Return [x, y] of the center of cell containing provided text 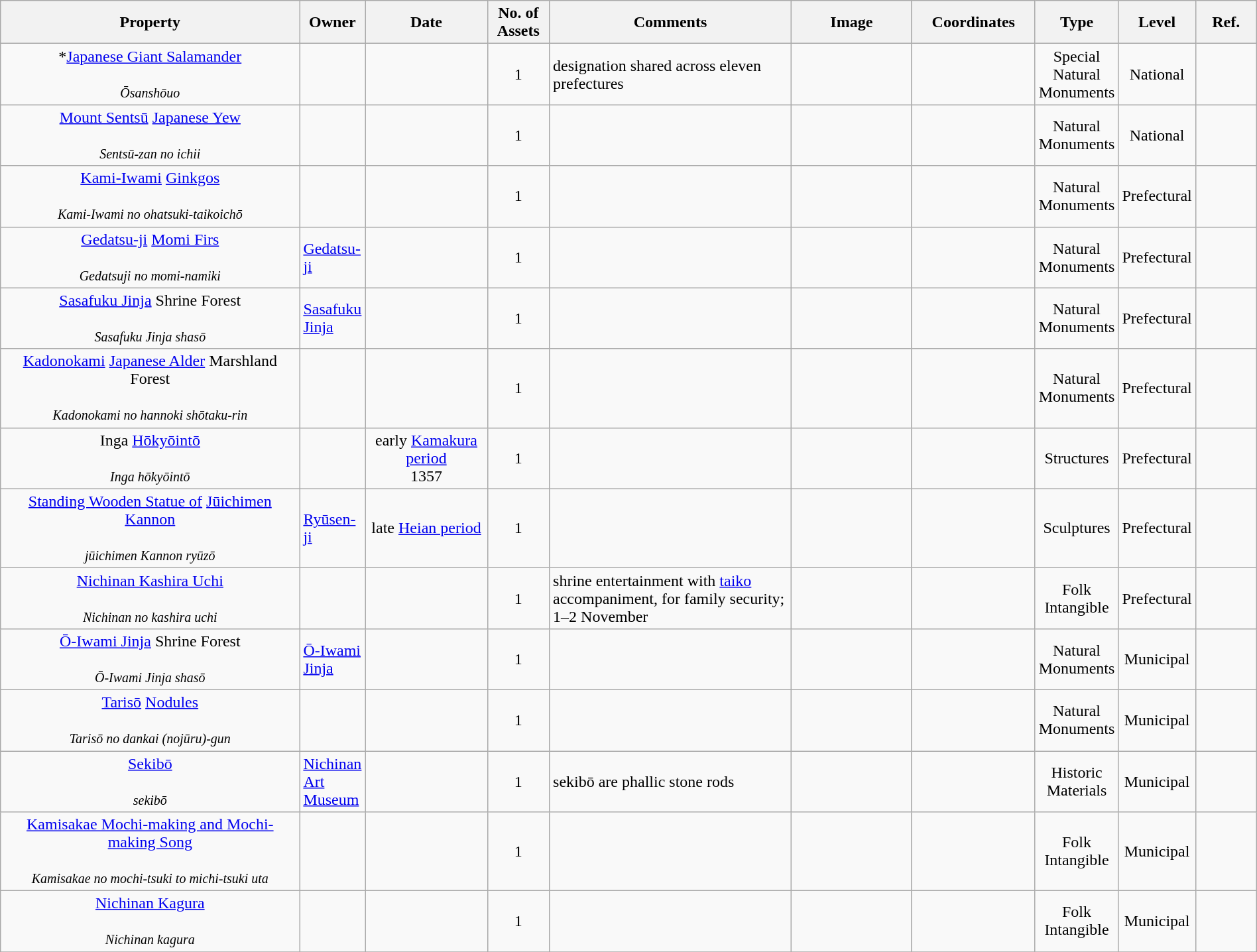
Tarisō NodulesTarisō no dankai (nojūru)-gun [150, 720]
Sekibōsekibō [150, 781]
Ō-Iwami Jinja Shrine ForestŌ-Iwami Jinja shasō [150, 659]
No. of Assets [518, 23]
shrine entertainment with taiko accompaniment, for family security; 1–2 November [671, 598]
Coordinates [973, 23]
Property [150, 23]
Sasafuku Jinja Shrine ForestSasafuku Jinja shasō [150, 318]
Ō-Iwami Jinja [333, 659]
Standing Wooden Statue of Jūichimen Kannonjūichimen Kannon ryūzō [150, 528]
Special Natural Monuments [1077, 74]
Mount Sentsū Japanese YewSentsū-zan no ichii [150, 135]
Kadonokami Japanese Alder Marshland ForestKadonokami no hannoki shōtaku-rin [150, 388]
late Heian period [426, 528]
Inga HōkyōintōInga hōkyōintō [150, 458]
Ryūsen-ji [333, 528]
Image [851, 23]
Level [1157, 23]
early Kamakura period1357 [426, 458]
Nichinan Kashira UchiNichinan no kashira uchi [150, 598]
Gedatsu-ji Momi FirsGedatsuji no momi-namiki [150, 257]
Owner [333, 23]
Historic Materials [1077, 781]
Nichinan Art Museum [333, 781]
Comments [671, 23]
Type [1077, 23]
designation shared across eleven prefectures [671, 74]
Date [426, 23]
Nichinan KaguraNichinan kagura [150, 922]
Ref. [1226, 23]
Kami-Iwami GinkgosKami-Iwami no ohatsuki-taikoichō [150, 196]
Kamisakae Mochi-making and Mochi-making SongKamisakae no mochi-tsuki to michi-tsuki uta [150, 851]
Gedatsu-ji [333, 257]
Sculptures [1077, 528]
*Japanese Giant SalamanderŌsanshōuo [150, 74]
sekibō are phallic stone rods [671, 781]
Structures [1077, 458]
Sasafuku Jinja [333, 318]
